Scan for the cell matching the given text and deliver its [X, Y] coordinate at center. 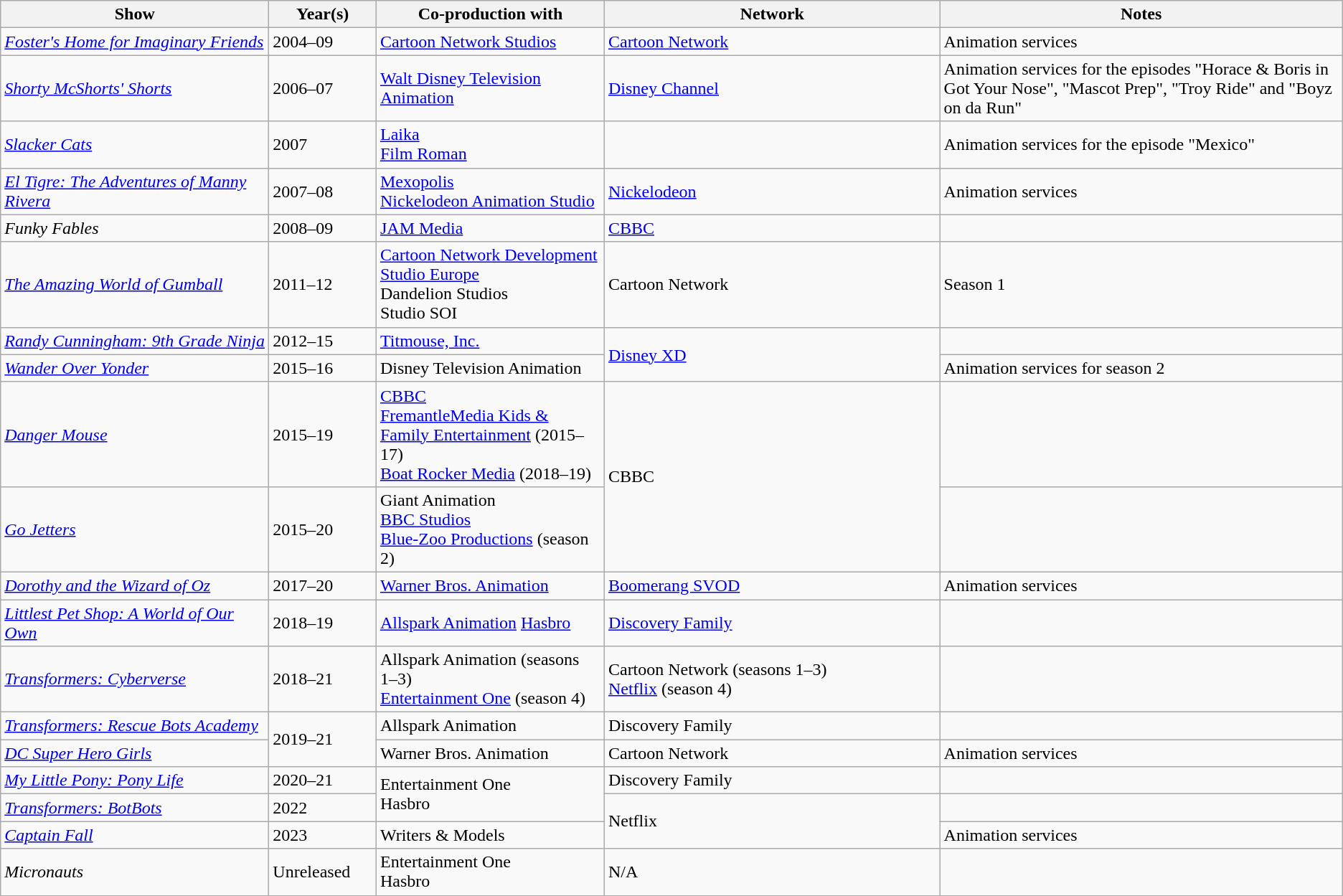
2012–15 [323, 341]
Transformers: Rescue Bots Academy [135, 726]
Disney Channel [772, 88]
Allspark Animation Hasbro [490, 623]
MexopolisNickelodeon Animation Studio [490, 191]
Foster's Home for Imaginary Friends [135, 42]
DC Super Hero Girls [135, 753]
Wander Over Yonder [135, 368]
Season 1 [1141, 284]
Transformers: BotBots [135, 808]
Dorothy and the Wizard of Oz [135, 585]
N/A [772, 872]
Micronauts [135, 872]
2019–21 [323, 740]
Funky Fables [135, 228]
Allspark Animation (seasons 1–3)Entertainment One (season 4) [490, 679]
Littlest Pet Shop: A World of Our Own [135, 623]
2018–19 [323, 623]
The Amazing World of Gumball [135, 284]
Cartoon Network (seasons 1–3)Netflix (season 4) [772, 679]
Allspark Animation [490, 726]
Disney Television Animation [490, 368]
2018–21 [323, 679]
2015–19 [323, 434]
Giant AnimationBBC StudiosBlue-Zoo Productions (season 2) [490, 529]
Randy Cunningham: 9th Grade Ninja [135, 341]
Titmouse, Inc. [490, 341]
Netflix [772, 821]
LaikaFilm Roman [490, 145]
Animation services for the episodes "Horace & Boris in Got Your Nose", "Mascot Prep", "Troy Ride" and "Boyz on da Run" [1141, 88]
Transformers: Cyberverse [135, 679]
Year(s) [323, 14]
My Little Pony: Pony Life [135, 781]
2020–21 [323, 781]
2011–12 [323, 284]
Walt Disney Television Animation [490, 88]
Co-production with [490, 14]
2015–16 [323, 368]
Disney XD [772, 354]
Captain Fall [135, 835]
2023 [323, 835]
2004–09 [323, 42]
Cartoon Network Development Studio EuropeDandelion StudiosStudio SOI [490, 284]
Cartoon Network Studios [490, 42]
Writers & Models [490, 835]
Show [135, 14]
Danger Mouse [135, 434]
2015–20 [323, 529]
Boomerang SVOD [772, 585]
Shorty McShorts' Shorts [135, 88]
2008–09 [323, 228]
Go Jetters [135, 529]
2017–20 [323, 585]
Unreleased [323, 872]
Slacker Cats [135, 145]
CBBCFremantleMedia Kids & Family Entertainment (2015–17)Boat Rocker Media (2018–19) [490, 434]
Animation services for season 2 [1141, 368]
JAM Media [490, 228]
Network [772, 14]
2022 [323, 808]
2007–08 [323, 191]
Nickelodeon [772, 191]
Animation services for the episode "Mexico" [1141, 145]
2006–07 [323, 88]
El Tigre: The Adventures of Manny Rivera [135, 191]
2007 [323, 145]
Notes [1141, 14]
